Identify which cell holds the provided text, then report its [X, Y] central coordinate. 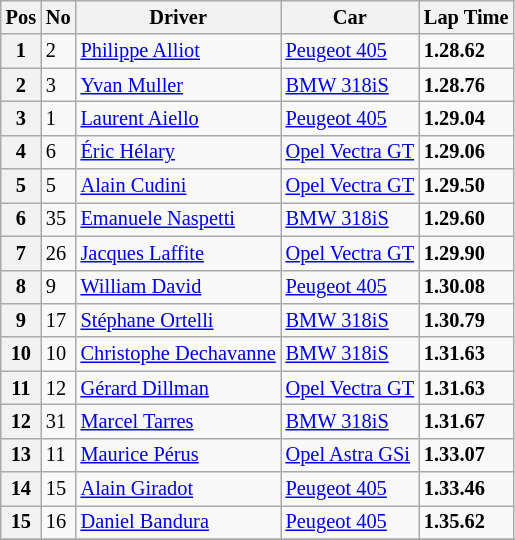
31 [58, 421]
1.30.79 [466, 320]
Pos [21, 17]
Opel Astra GSi [350, 455]
7 [21, 253]
35 [58, 219]
1.30.08 [466, 287]
Marcel Tarres [178, 421]
Lap Time [466, 17]
1.29.90 [466, 253]
1.31.67 [466, 421]
1.33.46 [466, 489]
1.35.62 [466, 522]
1.33.07 [466, 455]
Gérard Dillman [178, 388]
Maurice Pérus [178, 455]
Car [350, 17]
1.28.76 [466, 85]
8 [21, 287]
Jacques Laffite [178, 253]
1.29.06 [466, 152]
1.29.50 [466, 186]
Emanuele Naspetti [178, 219]
4 [21, 152]
Éric Hélary [178, 152]
William David [178, 287]
16 [58, 522]
Stéphane Ortelli [178, 320]
Daniel Bandura [178, 522]
1.29.60 [466, 219]
Driver [178, 17]
13 [21, 455]
No [58, 17]
Christophe Dechavanne [178, 354]
1.29.04 [466, 118]
26 [58, 253]
Philippe Alliot [178, 51]
Alain Cudini [178, 186]
Alain Giradot [178, 489]
Laurent Aiello [178, 118]
Yvan Muller [178, 85]
17 [58, 320]
14 [21, 489]
1.28.62 [466, 51]
